Pinpoint the cell where the given text exists, returning its [X, Y] midpoint coordinate. 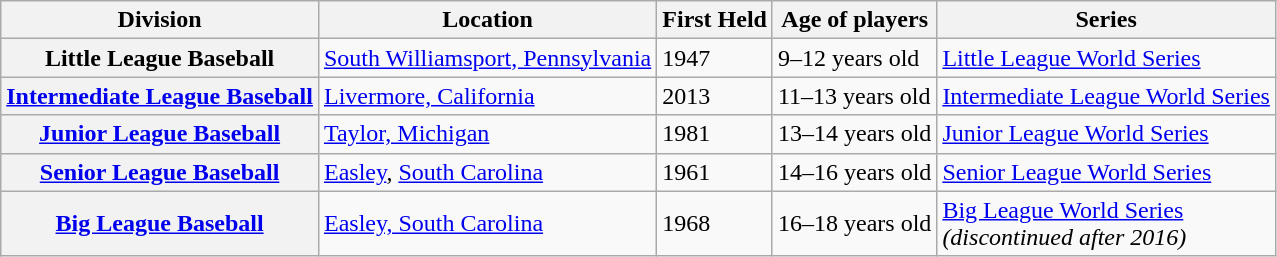
Junior League World Series [1106, 134]
South Williamsport, Pennsylvania [487, 58]
1968 [715, 224]
Senior League World Series [1106, 172]
Big League World Series(discontinued after 2016) [1106, 224]
Location [487, 20]
Senior League Baseball [160, 172]
Age of players [854, 20]
16–18 years old [854, 224]
Big League Baseball [160, 224]
1947 [715, 58]
Little League World Series [1106, 58]
First Held [715, 20]
2013 [715, 96]
Livermore, California [487, 96]
11–13 years old [854, 96]
1961 [715, 172]
Junior League Baseball [160, 134]
9–12 years old [854, 58]
Intermediate League World Series [1106, 96]
Division [160, 20]
14–16 years old [854, 172]
Taylor, Michigan [487, 134]
1981 [715, 134]
13–14 years old [854, 134]
Series [1106, 20]
Intermediate League Baseball [160, 96]
Little League Baseball [160, 58]
